Return (X, Y) of the center of cell containing provided text 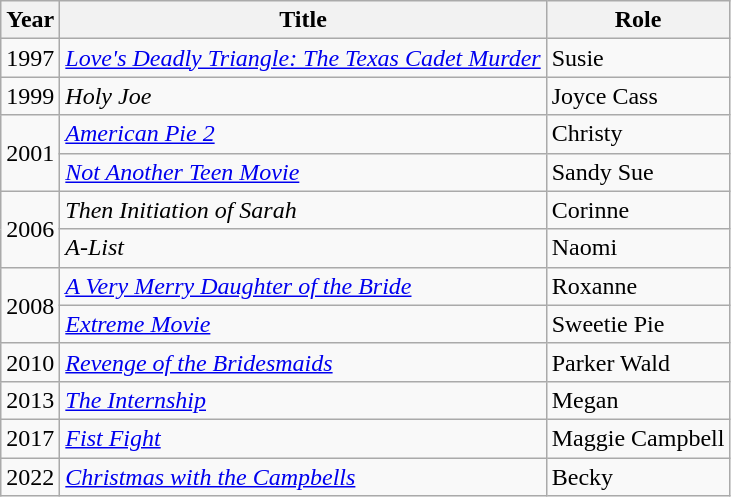
Year (30, 20)
Corinne (638, 210)
Christmas with the Campbells (303, 477)
Christy (638, 134)
Extreme Movie (303, 324)
The Internship (303, 400)
Not Another Teen Movie (303, 172)
A Very Merry Daughter of the Bride (303, 286)
Roxanne (638, 286)
A-List (303, 248)
Sweetie Pie (638, 324)
1997 (30, 58)
Joyce Cass (638, 96)
Then Initiation of Sarah (303, 210)
2022 (30, 477)
2010 (30, 362)
2006 (30, 229)
Holy Joe (303, 96)
Parker Wald (638, 362)
Fist Fight (303, 438)
2001 (30, 153)
Title (303, 20)
Naomi (638, 248)
Maggie Campbell (638, 438)
Becky (638, 477)
2013 (30, 400)
American Pie 2 (303, 134)
1999 (30, 96)
Love's Deadly Triangle: The Texas Cadet Murder (303, 58)
2008 (30, 305)
Susie (638, 58)
2017 (30, 438)
Revenge of the Bridesmaids (303, 362)
Sandy Sue (638, 172)
Megan (638, 400)
Role (638, 20)
